Determine the (x, y) coordinate at the center of the cell enclosing the given text.  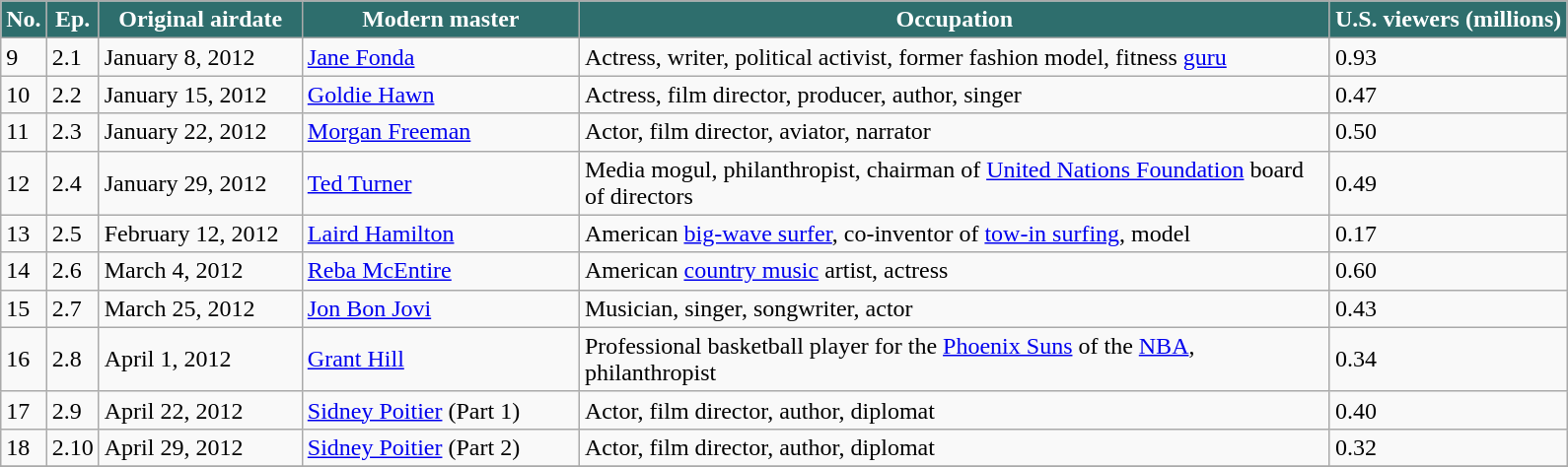
18 (24, 447)
2.8 (73, 359)
Sidney Poitier (Part 1) (440, 410)
U.S. viewers (millions) (1448, 20)
No. (24, 20)
17 (24, 410)
10 (24, 95)
Original airdate (200, 20)
January 15, 2012 (200, 95)
Actor, film director, aviator, narrator (955, 132)
0.34 (1448, 359)
0.60 (1448, 271)
Jon Bon Jovi (440, 308)
January 8, 2012 (200, 57)
0.47 (1448, 95)
March 4, 2012 (200, 271)
Media mogul, philanthropist, chairman of United Nations Foundation board of directors (955, 183)
0.93 (1448, 57)
2.6 (73, 271)
Goldie Hawn (440, 95)
Actress, writer, political activist, former fashion model, fitness guru (955, 57)
Morgan Freeman (440, 132)
March 25, 2012 (200, 308)
0.50 (1448, 132)
Grant Hill (440, 359)
2.1 (73, 57)
0.49 (1448, 183)
2.3 (73, 132)
15 (24, 308)
2.2 (73, 95)
Professional basketball player for the Phoenix Suns of the NBA, philanthropist (955, 359)
Modern master (440, 20)
January 29, 2012 (200, 183)
2.5 (73, 233)
American big-wave surfer, co-inventor of tow-in surfing, model (955, 233)
Ep. (73, 20)
American country music artist, actress (955, 271)
Sidney Poitier (Part 2) (440, 447)
Actress, film director, producer, author, singer (955, 95)
11 (24, 132)
0.32 (1448, 447)
Ted Turner (440, 183)
Reba McEntire (440, 271)
April 1, 2012 (200, 359)
0.17 (1448, 233)
2.10 (73, 447)
April 22, 2012 (200, 410)
2.7 (73, 308)
2.9 (73, 410)
Musician, singer, songwriter, actor (955, 308)
Laird Hamilton (440, 233)
Occupation (955, 20)
0.40 (1448, 410)
9 (24, 57)
January 22, 2012 (200, 132)
2.4 (73, 183)
12 (24, 183)
14 (24, 271)
0.43 (1448, 308)
April 29, 2012 (200, 447)
13 (24, 233)
February 12, 2012 (200, 233)
16 (24, 359)
Jane Fonda (440, 57)
